For the text-containing cell, return its midpoint in (X, Y) coordinate format. 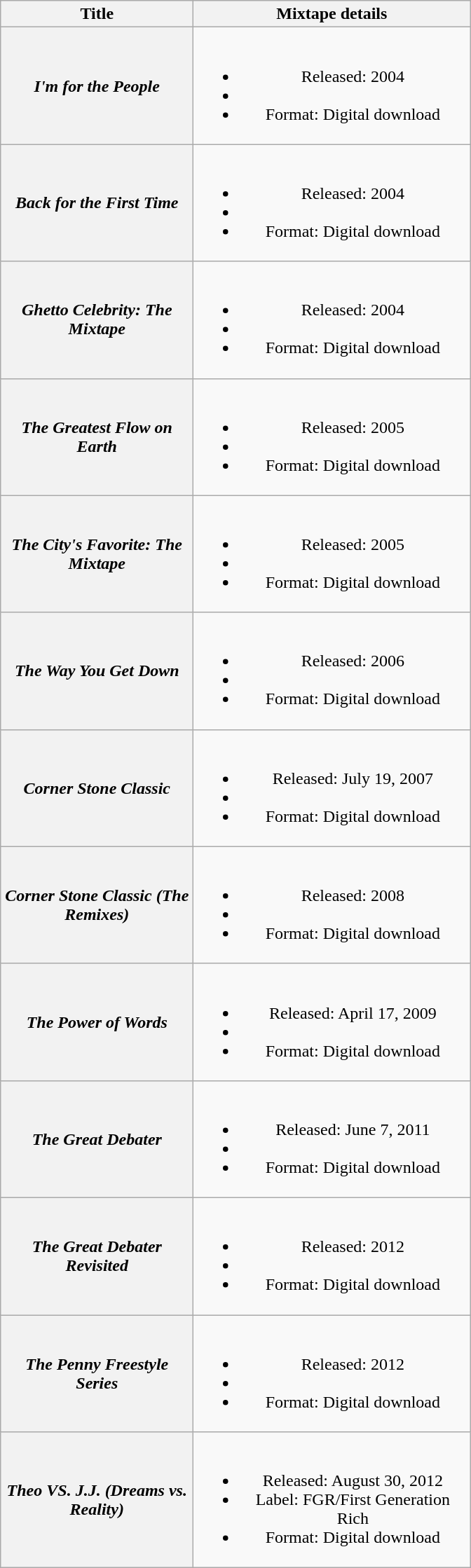
The Great Debater Revisited (97, 1256)
The Greatest Flow on Earth (97, 437)
Released: July 19, 2007Format: Digital download (332, 788)
The Great Debater (97, 1139)
Back for the First Time (97, 203)
Released: June 7, 2011Format: Digital download (332, 1139)
Title (97, 14)
Mixtape details (332, 14)
Corner Stone Classic (97, 788)
Released: August 30, 2012Label: FGR/First Generation RichFormat: Digital download (332, 1500)
The City's Favorite: The Mixtape (97, 553)
Released: 2008Format: Digital download (332, 905)
Corner Stone Classic (The Remixes) (97, 905)
Released: April 17, 2009Format: Digital download (332, 1022)
The Power of Words (97, 1022)
Ghetto Celebrity: The Mixtape (97, 319)
Theo VS. J.J. (Dreams vs. Reality) (97, 1500)
Released: 2006Format: Digital download (332, 671)
The Way You Get Down (97, 671)
The Penny Freestyle Series (97, 1373)
I'm for the People (97, 85)
